Return (x, y) of the center of cell containing provided text 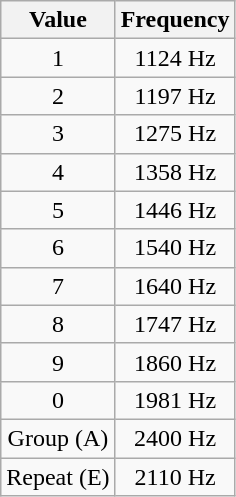
1747 Hz (175, 324)
5 (58, 210)
7 (58, 286)
1124 Hz (175, 58)
1275 Hz (175, 134)
2400 Hz (175, 438)
Repeat (E) (58, 477)
1197 Hz (175, 96)
1 (58, 58)
1860 Hz (175, 362)
9 (58, 362)
1358 Hz (175, 172)
1540 Hz (175, 248)
4 (58, 172)
3 (58, 134)
6 (58, 248)
2 (58, 96)
0 (58, 400)
2110 Hz (175, 477)
8 (58, 324)
1981 Hz (175, 400)
Group (A) (58, 438)
1640 Hz (175, 286)
Value (58, 20)
1446 Hz (175, 210)
Frequency (175, 20)
